Return (X, Y) of the center of cell containing provided text 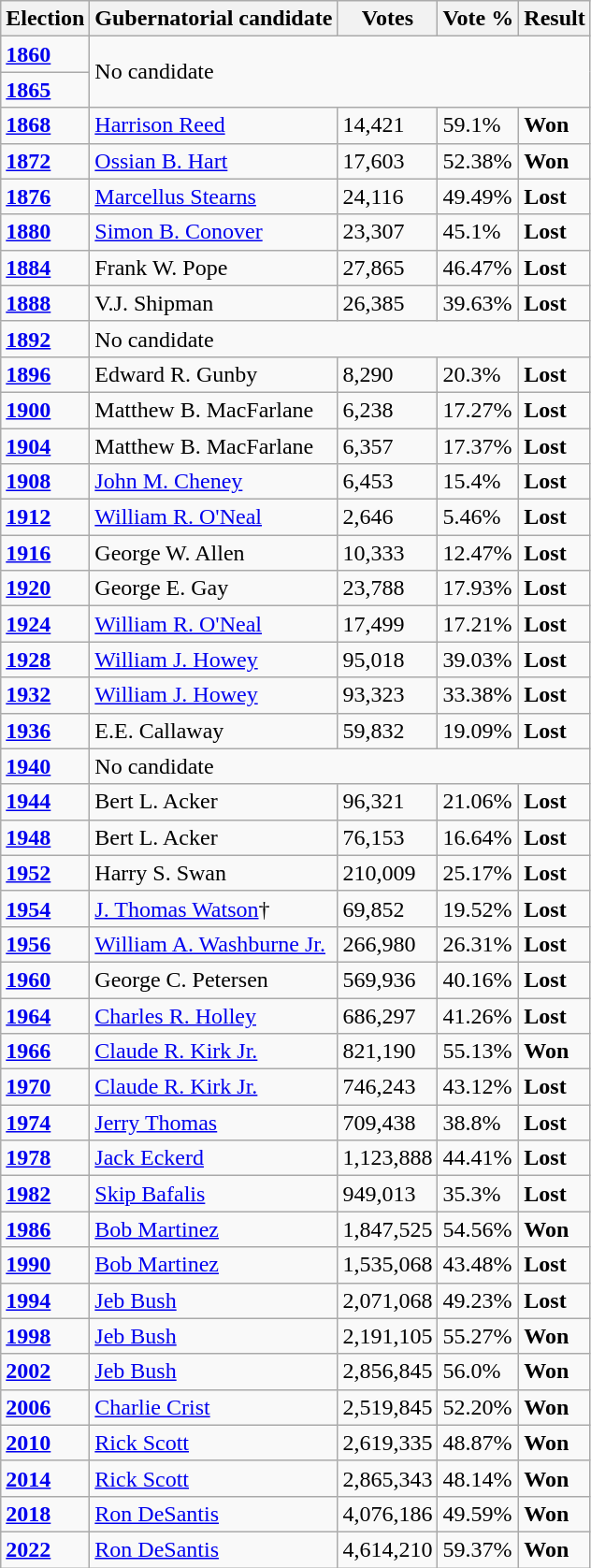
1,847,525 (387, 1229)
16.64% (479, 837)
1948 (45, 837)
49.59% (479, 1514)
27,865 (387, 268)
2,619,335 (387, 1443)
949,013 (387, 1194)
Edward R. Gunby (213, 374)
Charles R. Holley (213, 1015)
Harry S. Swan (213, 873)
2,191,105 (387, 1336)
2022 (45, 1549)
17.21% (479, 624)
1956 (45, 944)
10,333 (387, 553)
1,123,888 (387, 1158)
6,238 (387, 410)
43.12% (479, 1087)
6,453 (387, 482)
Skip Bafalis (213, 1194)
38.8% (479, 1123)
59.1% (479, 125)
Jerry Thomas (213, 1123)
20.3% (479, 374)
48.14% (479, 1478)
2006 (45, 1407)
1978 (45, 1158)
Jack Eckerd (213, 1158)
43.48% (479, 1265)
19.09% (479, 731)
210,009 (387, 873)
8,290 (387, 374)
26.31% (479, 944)
Gubernatorial candidate (213, 19)
1865 (45, 90)
12.47% (479, 553)
569,936 (387, 980)
39.63% (479, 303)
Vote % (479, 19)
1944 (45, 802)
1966 (45, 1052)
17,499 (387, 624)
1888 (45, 303)
John M. Cheney (213, 482)
1868 (45, 125)
Charlie Crist (213, 1407)
Votes (387, 19)
1960 (45, 980)
2,646 (387, 517)
Ossian B. Hart (213, 161)
48.87% (479, 1443)
95,018 (387, 660)
2010 (45, 1443)
1880 (45, 232)
1904 (45, 446)
4,076,186 (387, 1514)
2014 (45, 1478)
Result (555, 19)
69,852 (387, 908)
266,980 (387, 944)
17.27% (479, 410)
26,385 (387, 303)
55.27% (479, 1336)
4,614,210 (387, 1549)
24,116 (387, 196)
1964 (45, 1015)
1970 (45, 1087)
49.23% (479, 1300)
1928 (45, 660)
2,856,845 (387, 1372)
2,071,068 (387, 1300)
Marcellus Stearns (213, 196)
46.47% (479, 268)
Election (45, 19)
45.1% (479, 232)
35.3% (479, 1194)
17.37% (479, 446)
59.37% (479, 1549)
1952 (45, 873)
59,832 (387, 731)
1908 (45, 482)
21.06% (479, 802)
55.13% (479, 1052)
25.17% (479, 873)
E.E. Callaway (213, 731)
1900 (45, 410)
56.0% (479, 1372)
76,153 (387, 837)
93,323 (387, 695)
686,297 (387, 1015)
14,421 (387, 125)
Harrison Reed (213, 125)
44.41% (479, 1158)
1912 (45, 517)
746,243 (387, 1087)
1982 (45, 1194)
1990 (45, 1265)
23,788 (387, 588)
709,438 (387, 1123)
Simon B. Conover (213, 232)
1,535,068 (387, 1265)
J. Thomas Watson† (213, 908)
1998 (45, 1336)
George C. Petersen (213, 980)
1994 (45, 1300)
1940 (45, 766)
William A. Washburne Jr. (213, 944)
49.49% (479, 196)
1896 (45, 374)
40.16% (479, 980)
1892 (45, 339)
19.52% (479, 908)
96,321 (387, 802)
1932 (45, 695)
2,865,343 (387, 1478)
52.20% (479, 1407)
6,357 (387, 446)
1860 (45, 54)
39.03% (479, 660)
1936 (45, 731)
1872 (45, 161)
54.56% (479, 1229)
23,307 (387, 232)
1920 (45, 588)
5.46% (479, 517)
17.93% (479, 588)
15.4% (479, 482)
George E. Gay (213, 588)
1954 (45, 908)
Frank W. Pope (213, 268)
V.J. Shipman (213, 303)
George W. Allen (213, 553)
1974 (45, 1123)
1924 (45, 624)
17,603 (387, 161)
1986 (45, 1229)
821,190 (387, 1052)
52.38% (479, 161)
2002 (45, 1372)
1884 (45, 268)
2018 (45, 1514)
33.38% (479, 695)
41.26% (479, 1015)
1916 (45, 553)
1876 (45, 196)
2,519,845 (387, 1407)
